For the text-containing cell, return its midpoint in [X, Y] coordinate format. 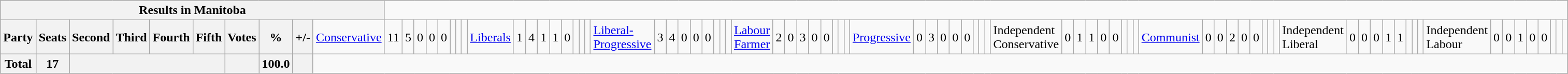
Results in Manitoba [193, 10]
+/- [303, 37]
11 [393, 37]
Labour Farmer [752, 37]
100.0 [276, 64]
Third [132, 37]
% [276, 37]
5 [408, 37]
Progressive [882, 37]
Independent Liberal [1313, 37]
Fifth [209, 37]
Votes [242, 37]
Independent Labour [1457, 37]
Party [18, 37]
Communist [1171, 37]
Second [91, 37]
Total [18, 64]
Conservative [349, 37]
17 [52, 64]
Seats [52, 37]
Liberal-Progressive [623, 37]
Independent Conservative [1026, 37]
Fourth [171, 37]
Liberals [491, 37]
